Capture the cell that displays the provided text and extract its [x, y] central coordinate. 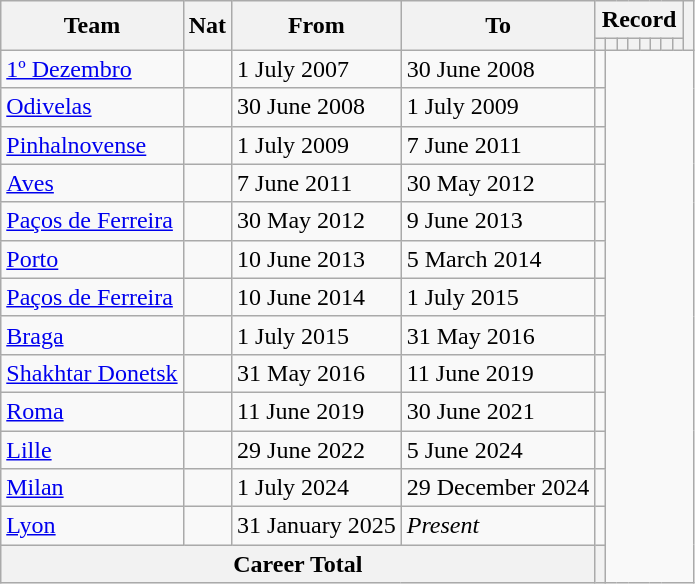
Career Total [298, 564]
Braga [92, 335]
1º Dezembro [92, 69]
5 June 2024 [498, 449]
Shakhtar Donetsk [92, 373]
To [498, 26]
From [317, 26]
29 December 2024 [498, 488]
10 June 2014 [317, 297]
Odivelas [92, 107]
Pinhalnovense [92, 145]
Lille [92, 449]
Team [92, 26]
10 June 2013 [317, 259]
Roma [92, 411]
Nat [207, 26]
Lyon [92, 526]
31 January 2025 [317, 526]
1 July 2024 [317, 488]
Record [639, 20]
5 March 2014 [498, 259]
30 June 2021 [498, 411]
29 June 2022 [317, 449]
Present [498, 526]
Milan [92, 488]
Porto [92, 259]
1 July 2007 [317, 69]
Aves [92, 183]
9 June 2013 [498, 221]
